For the text-containing cell, return its midpoint in (X, Y) coordinate format. 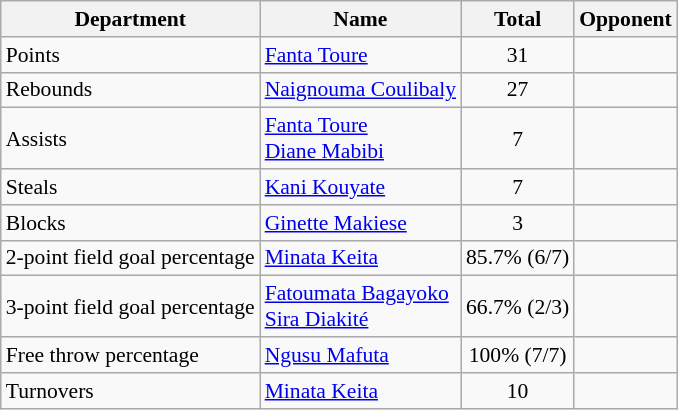
Opponent (626, 19)
Blocks (130, 223)
Free throw percentage (130, 355)
10 (518, 391)
31 (518, 55)
Points (130, 55)
100% (7/7) (518, 355)
2-point field goal percentage (130, 258)
Department (130, 19)
3-point field goal percentage (130, 306)
Name (360, 19)
3 (518, 223)
Fanta Toure (360, 55)
Steals (130, 187)
27 (518, 90)
Rebounds (130, 90)
Turnovers (130, 391)
Ngusu Mafuta (360, 355)
Ginette Makiese (360, 223)
Naignouma Coulibaly (360, 90)
66.7% (2/3) (518, 306)
Assists (130, 138)
Fanta Toure Diane Mabibi (360, 138)
85.7% (6/7) (518, 258)
Fatoumata Bagayoko Sira Diakité (360, 306)
Kani Kouyate (360, 187)
Total (518, 19)
